Extract the (X, Y) coordinate from the center of the cell holding the provided text.  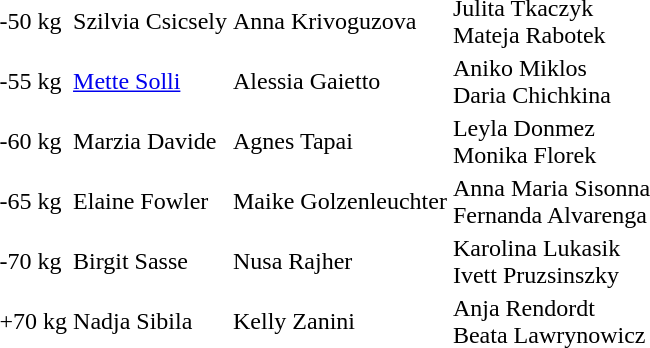
Agnes Tapai (340, 142)
Nusa Rajher (340, 262)
Maike Golzenleuchter (340, 202)
Alessia Gaietto (340, 82)
Marzia Davide (150, 142)
Elaine Fowler (150, 202)
Mette Solli (150, 82)
Birgit Sasse (150, 262)
